Determine the (x, y) coordinate at the center of the cell enclosing the given text.  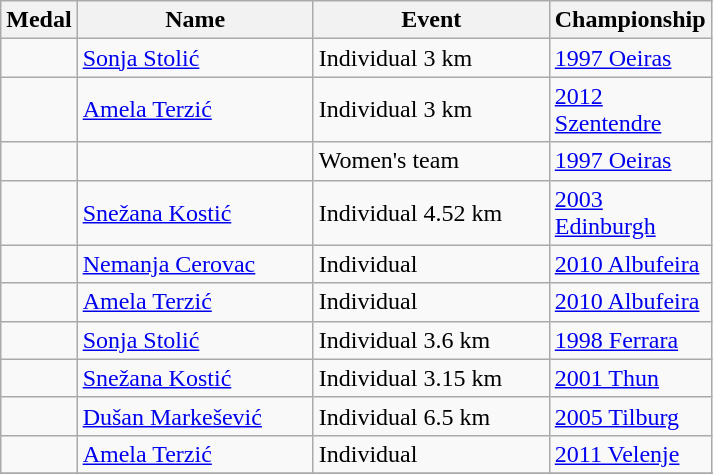
Individual 6.5 km (431, 416)
2005 Tilburg (630, 416)
Championship (630, 20)
Event (431, 20)
Nemanja Cerovac (195, 264)
Dušan Markešević (195, 416)
2012 Szentendre (630, 110)
2011 Velenje (630, 454)
2001 Thun (630, 378)
Individual 3.15 km (431, 378)
Individual 4.52 km (431, 212)
1998 Ferrara (630, 340)
Individual 3.6 km (431, 340)
Name (195, 20)
Medal (39, 20)
2003 Edinburgh (630, 212)
Women's team (431, 161)
